Return (X, Y) of the center of cell containing provided text 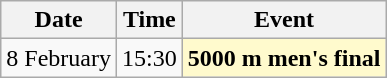
Date (59, 20)
Event (284, 20)
8 February (59, 58)
15:30 (149, 58)
Time (149, 20)
5000 m men's final (284, 58)
